Locate the cell with the specified text and output its (x, y) center coordinate. 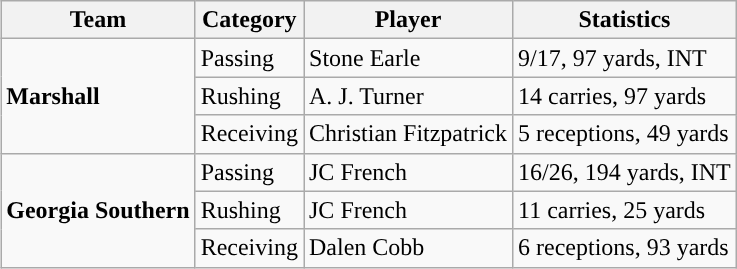
A. J. Turner (408, 96)
Statistics (625, 20)
11 carries, 25 yards (625, 210)
Category (249, 20)
Marshall (98, 96)
Christian Fitzpatrick (408, 134)
Dalen Cobb (408, 248)
Team (98, 20)
16/26, 194 yards, INT (625, 172)
14 carries, 97 yards (625, 96)
9/17, 97 yards, INT (625, 58)
Georgia Southern (98, 210)
Player (408, 20)
5 receptions, 49 yards (625, 134)
6 receptions, 93 yards (625, 248)
Stone Earle (408, 58)
